Search for the cell housing the specified text and yield its [x, y] center coordinate. 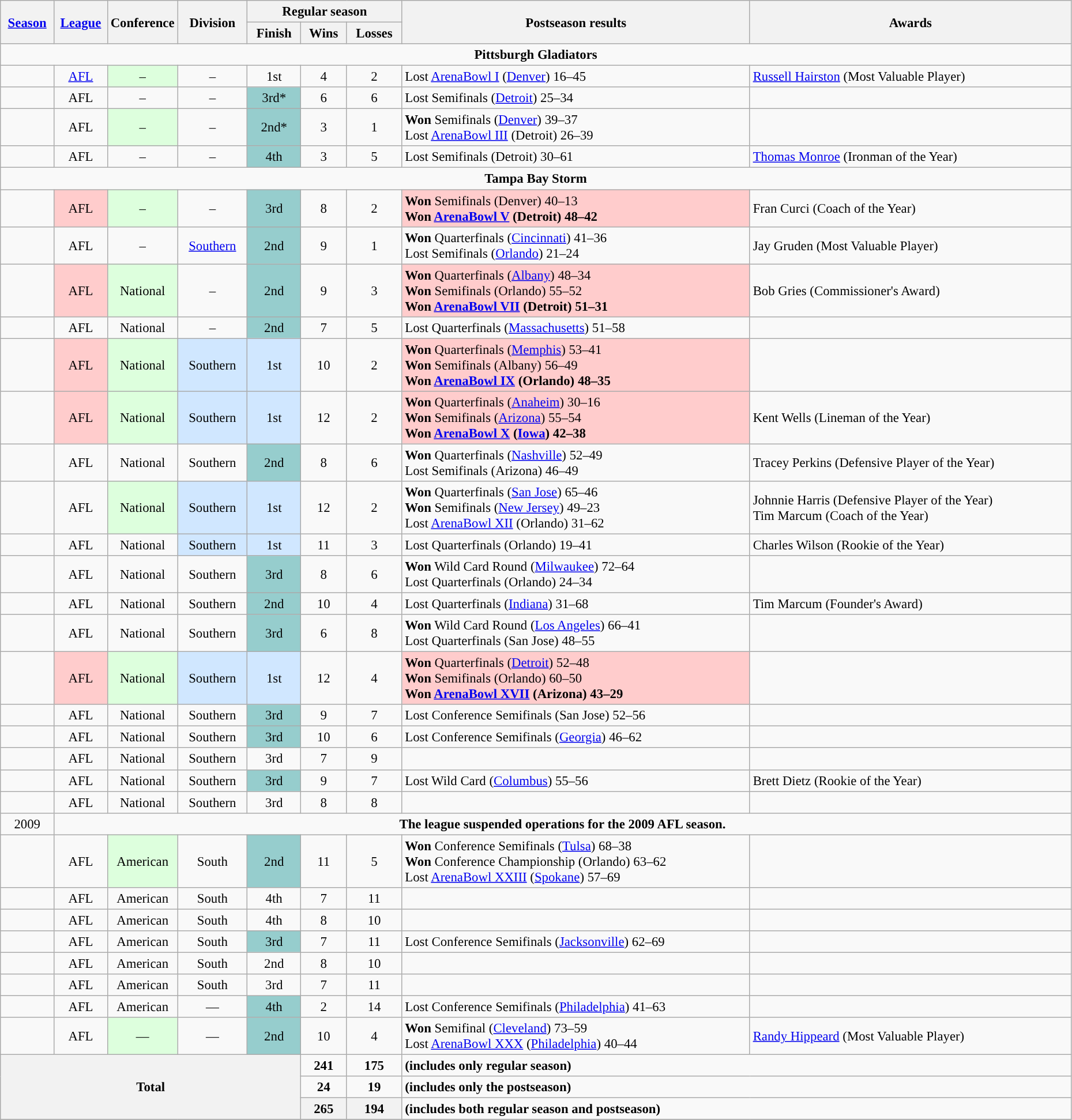
Conference [142, 22]
Lost Quarterfinals (Massachusetts) 51–58 [576, 327]
Losses [374, 33]
24 [324, 1087]
Randy Hippeard (Most Valuable Player) [910, 1036]
Postseason results [576, 22]
(includes only the postseason) [736, 1087]
175 [374, 1066]
(includes both regular season and postseason) [736, 1109]
265 [324, 1109]
Johnnie Harris (Defensive Player of the Year) Tim Marcum (Coach of the Year) [910, 508]
Lost ArenaBowl I (Denver) 16–45 [576, 77]
League [81, 22]
Division [212, 22]
Bob Gries (Commissioner's Award) [910, 291]
14 [374, 1007]
Won Wild Card Round (Los Angeles) 66–41 Lost Quarterfinals (San Jose) 48–55 [576, 633]
Pittsburgh Gladiators [536, 55]
Thomas Monroe (Ironman of the Year) [910, 157]
Won Quarterfinals (San Jose) 65–46 Won Semifinals (New Jersey) 49–23 Lost ArenaBowl XII (Orlando) 31–62 [576, 508]
241 [324, 1066]
Tampa Bay Storm [536, 179]
Won Quarterfinals (Anaheim) 30–16 Won Semifinals (Arizona) 55–54 Won ArenaBowl X (Iowa) 42–38 [576, 418]
Won Wild Card Round (Milwaukee) 72–64 Lost Quarterfinals (Orlando) 24–34 [576, 574]
19 [374, 1087]
Tracey Perkins (Defensive Player of the Year) [910, 462]
Won Semifinals (Denver) 40–13 Won ArenaBowl V (Detroit) 48–42 [576, 209]
Lost Quarterfinals (Indiana) 31–68 [576, 604]
Kent Wells (Lineman of the Year) [910, 418]
Lost Conference Semifinals (Georgia) 46–62 [576, 737]
Season [28, 22]
Won Quarterfinals (Cincinnati) 41–36 Lost Semifinals (Orlando) 21–24 [576, 246]
Awards [910, 22]
Tim Marcum (Founder's Award) [910, 604]
Won Quarterfinals (Detroit) 52–48 Won Semifinals (Orlando) 60–50 Won ArenaBowl XVII (Arizona) 43–29 [576, 678]
Russell Hairston (Most Valuable Player) [910, 77]
Charles Wilson (Rookie of the Year) [910, 545]
Fran Curci (Coach of the Year) [910, 209]
Lost Conference Semifinals (Jacksonville) 62–69 [576, 942]
Won Quarterfinals (Memphis) 53–41 Won Semifinals (Albany) 56–49 Won ArenaBowl IX (Orlando) 48–35 [576, 365]
Lost Semifinals (Detroit) 30–61 [576, 157]
Brett Dietz (Rookie of the Year) [910, 780]
2009 [28, 824]
Regular season [325, 12]
Lost Conference Semifinals (San Jose) 52–56 [576, 715]
3rd* [274, 98]
Won Quarterfinals (Nashville) 52–49 Lost Semifinals (Arizona) 46–49 [576, 462]
Finish [274, 33]
Won Conference Semifinals (Tulsa) 68–38 Won Conference Championship (Orlando) 63–62 Lost ArenaBowl XXIII (Spokane) 57–69 [576, 861]
Won Quarterfinals (Albany) 48–34 Won Semifinals (Orlando) 55–52 Won ArenaBowl VII (Detroit) 51–31 [576, 291]
Jay Gruden (Most Valuable Player) [910, 246]
Lost Semifinals (Detroit) 25–34 [576, 98]
Won Semifinal (Cleveland) 73–59 Lost ArenaBowl XXX (Philadelphia) 40–44 [576, 1036]
Lost Quarterfinals (Orlando) 19–41 [576, 545]
Lost Conference Semifinals (Philadelphia) 41–63 [576, 1007]
Lost Wild Card (Columbus) 55–56 [576, 780]
Wins [324, 33]
(includes only regular season) [736, 1066]
Total [151, 1087]
2nd* [274, 128]
The league suspended operations for the 2009 AFL season. [563, 824]
194 [374, 1109]
Won Semifinals (Denver) 39–37 Lost ArenaBowl III (Detroit) 26–39 [576, 128]
